Pinpoint the cell where the given text exists, returning its [x, y] midpoint coordinate. 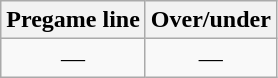
Over/under [210, 20]
Pregame line [74, 20]
